Return (x, y) of the center of cell containing provided text 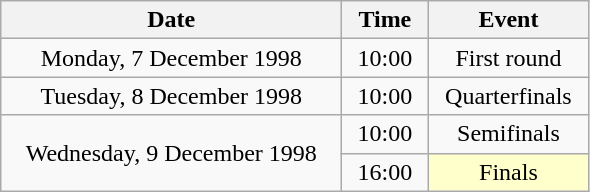
First round (508, 58)
Date (172, 20)
Quarterfinals (508, 96)
Monday, 7 December 1998 (172, 58)
Wednesday, 9 December 1998 (172, 153)
Time (385, 20)
Tuesday, 8 December 1998 (172, 96)
Event (508, 20)
Finals (508, 172)
16:00 (385, 172)
Semifinals (508, 134)
